Return [x, y] of the center of cell containing provided text 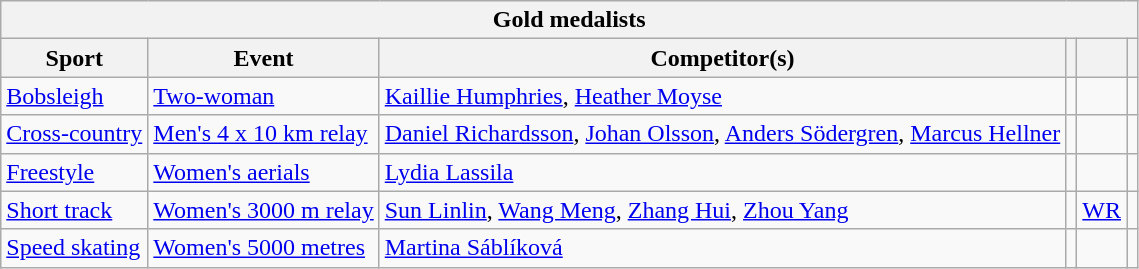
Sport [74, 58]
Women's aerials [264, 172]
WR [1102, 210]
Short track [74, 210]
Kaillie Humphries, Heather Moyse [722, 96]
Sun Linlin, Wang Meng, Zhang Hui, Zhou Yang [722, 210]
Cross-country [74, 134]
Gold medalists [570, 20]
Daniel Richardsson, Johan Olsson, Anders Södergren, Marcus Hellner [722, 134]
Event [264, 58]
Women's 5000 metres [264, 248]
Bobsleigh [74, 96]
Lydia Lassila [722, 172]
Women's 3000 m relay [264, 210]
Two-woman [264, 96]
Martina Sáblíková [722, 248]
Competitor(s) [722, 58]
Freestyle [74, 172]
Speed skating [74, 248]
Men's 4 x 10 km relay [264, 134]
